Find where the given text appears and provide that cell's center as (x, y) coordinate. 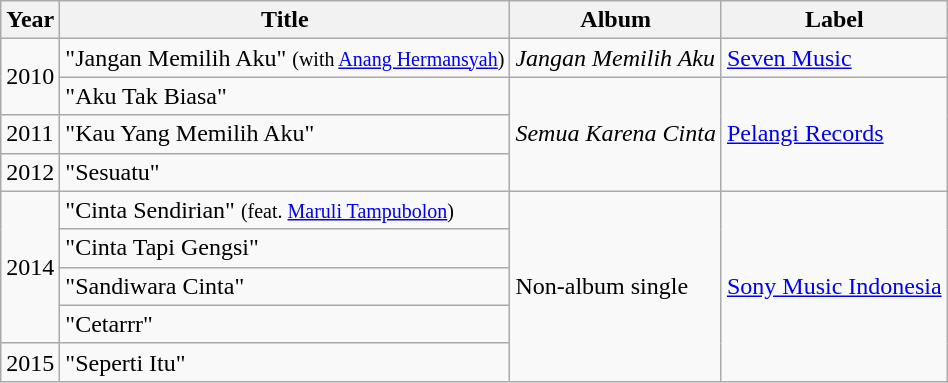
"Cetarrr" (285, 324)
Semua Karena Cinta (616, 134)
Pelangi Records (834, 134)
"Sandiwara Cinta" (285, 286)
Label (834, 20)
Year (30, 20)
Album (616, 20)
2012 (30, 172)
"Cinta Sendirian" (feat. Maruli Tampubolon) (285, 210)
2010 (30, 77)
2014 (30, 267)
Title (285, 20)
"Aku Tak Biasa" (285, 96)
Sony Music Indonesia (834, 286)
"Cinta Tapi Gengsi" (285, 248)
2011 (30, 134)
Non-album single (616, 286)
Seven Music (834, 58)
2015 (30, 362)
"Seperti Itu" (285, 362)
"Kau Yang Memilih Aku" (285, 134)
"Sesuatu" (285, 172)
Jangan Memilih Aku (616, 58)
"Jangan Memilih Aku" (with Anang Hermansyah) (285, 58)
